Capture the cell that displays the provided text and extract its [X, Y] central coordinate. 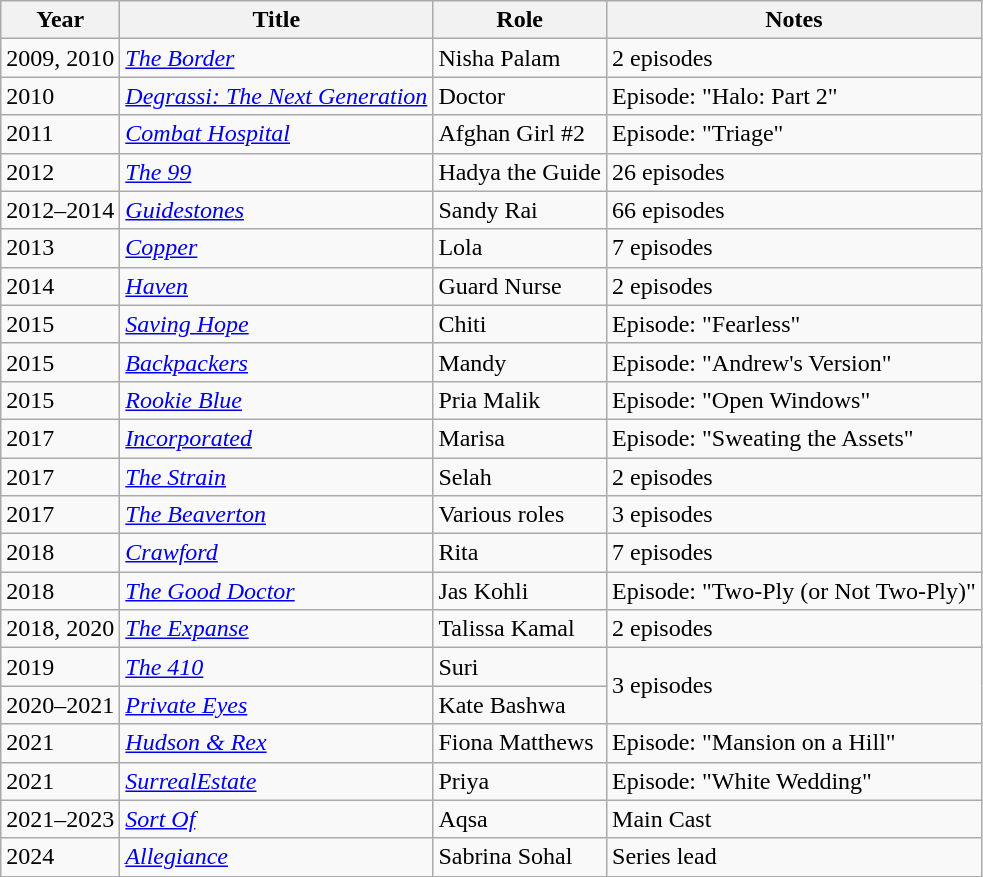
2012–2014 [60, 210]
The Strain [276, 477]
Rita [520, 553]
Incorporated [276, 438]
2020–2021 [60, 705]
Fiona Matthews [520, 743]
Episode: "Sweating the Assets" [794, 438]
Suri [520, 667]
Various roles [520, 515]
Guard Nurse [520, 286]
Crawford [276, 553]
Chiti [520, 324]
The 99 [276, 172]
Backpackers [276, 362]
The Expanse [276, 629]
Saving Hope [276, 324]
2011 [60, 134]
Episode: "Two-Ply (or Not Two-Ply)" [794, 591]
Lola [520, 248]
2024 [60, 857]
Rookie Blue [276, 400]
Copper [276, 248]
Episode: "Triage" [794, 134]
The Border [276, 58]
Year [60, 20]
Aqsa [520, 819]
Talissa Kamal [520, 629]
Episode: "Fearless" [794, 324]
Mandy [520, 362]
2012 [60, 172]
The Good Doctor [276, 591]
Episode: "Mansion on a Hill" [794, 743]
Degrassi: The Next Generation [276, 96]
Allegiance [276, 857]
26 episodes [794, 172]
66 episodes [794, 210]
Hadya the Guide [520, 172]
Selah [520, 477]
The Beaverton [276, 515]
2009, 2010 [60, 58]
Sort Of [276, 819]
Episode: "Open Windows" [794, 400]
Series lead [794, 857]
Episode: "Halo: Part 2" [794, 96]
Haven [276, 286]
2010 [60, 96]
The 410 [276, 667]
2013 [60, 248]
Private Eyes [276, 705]
Afghan Girl #2 [520, 134]
2014 [60, 286]
SurrealEstate [276, 781]
Kate Bashwa [520, 705]
Main Cast [794, 819]
2021–2023 [60, 819]
Notes [794, 20]
Pria Malik [520, 400]
Role [520, 20]
Guidestones [276, 210]
Sabrina Sohal [520, 857]
Episode: "White Wedding" [794, 781]
Title [276, 20]
Hudson & Rex [276, 743]
Sandy Rai [520, 210]
Jas Kohli [520, 591]
2019 [60, 667]
Marisa [520, 438]
Combat Hospital [276, 134]
Doctor [520, 96]
Episode: "Andrew's Version" [794, 362]
Nisha Palam [520, 58]
2018, 2020 [60, 629]
Priya [520, 781]
